Capture the cell that displays the provided text and extract its (x, y) central coordinate. 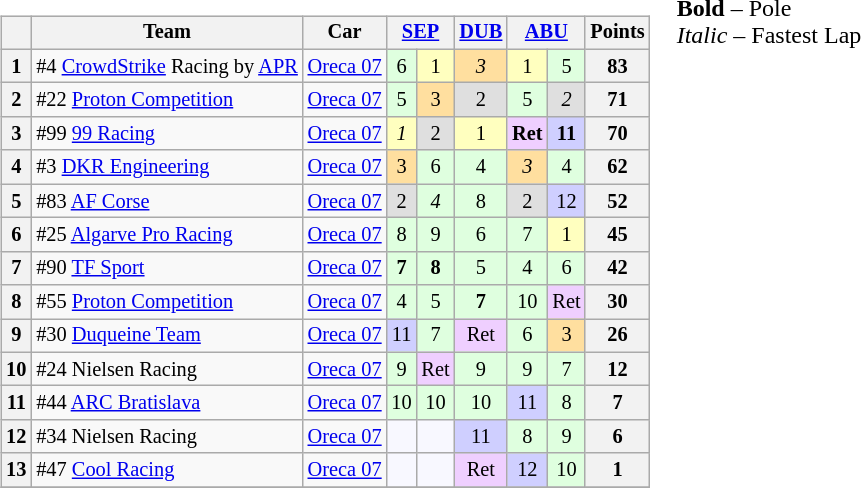
#30 Duqueine Team (166, 336)
#47 Cool Racing (166, 470)
#4 CrowdStrike Racing by APR (166, 66)
13 (16, 470)
SEP (420, 33)
#34 Nielsen Racing (166, 437)
#83 AF Corse (166, 201)
Team (166, 33)
26 (617, 336)
70 (617, 134)
62 (617, 167)
#22 Proton Competition (166, 100)
45 (617, 235)
83 (617, 66)
Points (617, 33)
71 (617, 100)
Car (345, 33)
#3 DKR Engineering (166, 167)
#90 TF Sport (166, 268)
#99 99 Racing (166, 134)
#44 ARC Bratislava (166, 403)
DUB (482, 33)
#24 Nielsen Racing (166, 369)
ABU (546, 33)
42 (617, 268)
30 (617, 302)
#55 Proton Competition (166, 302)
#25 Algarve Pro Racing (166, 235)
52 (617, 201)
